Scan for the cell matching the given text and deliver its (X, Y) coordinate at center. 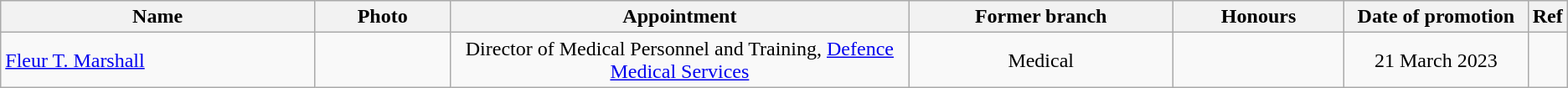
Name (157, 17)
Date of promotion (1436, 17)
Appointment (680, 17)
Former branch (1041, 17)
21 March 2023 (1436, 60)
Medical (1041, 60)
Fleur T. Marshall (157, 60)
Photo (382, 17)
Ref (1548, 17)
Director of Medical Personnel and Training, Defence Medical Services (680, 60)
Honours (1259, 17)
